From the cell containing the given text, extract its center point as [X, Y] coordinate. 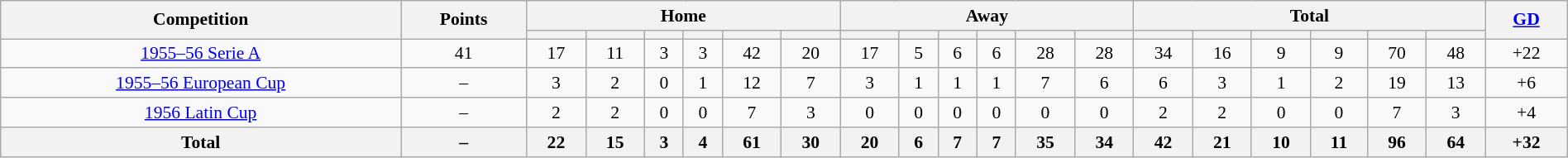
15 [615, 141]
19 [1396, 83]
96 [1396, 141]
+4 [1527, 113]
4 [703, 141]
Home [683, 16]
GD [1527, 20]
+32 [1527, 141]
22 [556, 141]
70 [1396, 53]
Points [464, 20]
12 [751, 83]
41 [464, 53]
30 [810, 141]
1956 Latin Cup [201, 113]
Away [987, 16]
+6 [1527, 83]
48 [1456, 53]
35 [1045, 141]
61 [751, 141]
Competition [201, 20]
1955–56 European Cup [201, 83]
5 [918, 53]
13 [1456, 83]
+22 [1527, 53]
1955–56 Serie A [201, 53]
21 [1222, 141]
64 [1456, 141]
16 [1222, 53]
10 [1280, 141]
